Output the (x, y) coordinate of the center of the cell containing the given text.  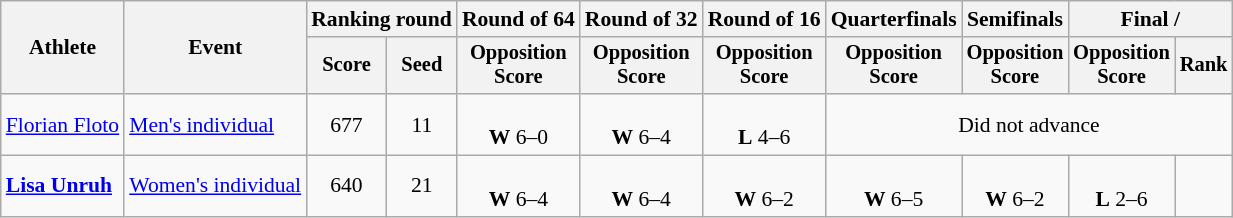
W 6–0 (518, 124)
Quarterfinals (894, 19)
Lisa Unruh (62, 186)
Rank (1204, 66)
L 4–6 (764, 124)
Seed (422, 66)
Round of 64 (518, 19)
Women's individual (215, 186)
Florian Floto (62, 124)
640 (346, 186)
Event (215, 48)
Round of 32 (642, 19)
Ranking round (382, 19)
Men's individual (215, 124)
L 2–6 (1122, 186)
Round of 16 (764, 19)
Score (346, 66)
Semifinals (1016, 19)
Athlete (62, 48)
21 (422, 186)
677 (346, 124)
W 6–5 (894, 186)
11 (422, 124)
Did not advance (1030, 124)
Final / (1150, 19)
